For the text-containing cell, return its midpoint in (x, y) coordinate format. 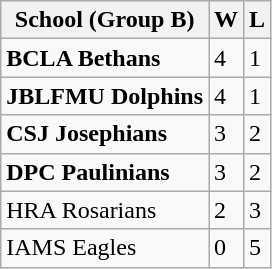
JBLFMU Dolphins (105, 96)
L (258, 20)
BCLA Bethans (105, 58)
IAMS Eagles (105, 248)
School (Group B) (105, 20)
CSJ Josephians (105, 134)
W (226, 20)
DPC Paulinians (105, 172)
5 (258, 248)
HRA Rosarians (105, 210)
0 (226, 248)
